Identify which cell holds the provided text, then report its (x, y) central coordinate. 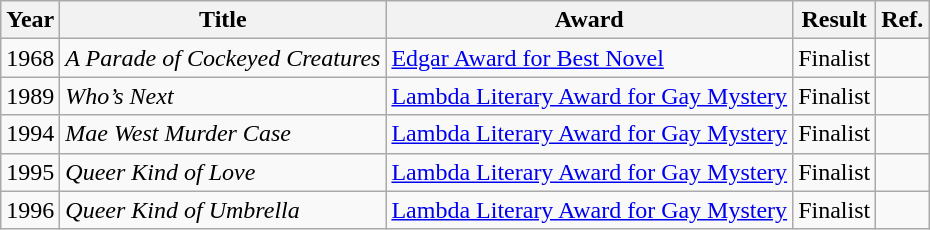
Ref. (902, 20)
1995 (30, 172)
Queer Kind of Umbrella (223, 210)
1989 (30, 96)
1996 (30, 210)
Queer Kind of Love (223, 172)
Title (223, 20)
1994 (30, 134)
Edgar Award for Best Novel (590, 58)
Award (590, 20)
1968 (30, 58)
Year (30, 20)
A Parade of Cockeyed Creatures (223, 58)
Who’s Next (223, 96)
Mae West Murder Case (223, 134)
Result (834, 20)
